Determine the (x, y) coordinate at the center of the cell enclosing the given text.  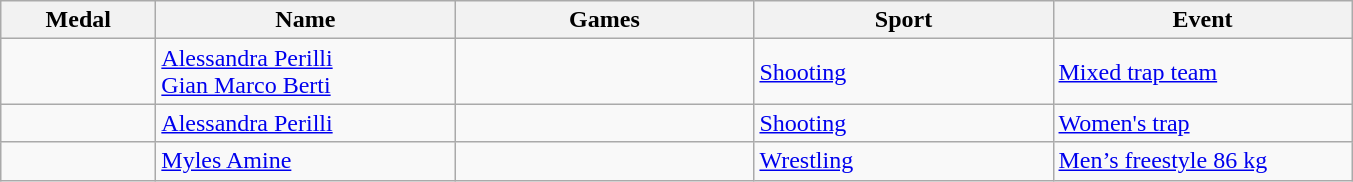
Myles Amine (306, 161)
Games (604, 20)
Men’s freestyle 86 kg (1202, 161)
Wrestling (904, 161)
Event (1202, 20)
Women's trap (1202, 123)
Alessandra PerilliGian Marco Berti (306, 72)
Medal (78, 20)
Mixed trap team (1202, 72)
Sport (904, 20)
Alessandra Perilli (306, 123)
Name (306, 20)
